For the text-containing cell, return its midpoint in (x, y) coordinate format. 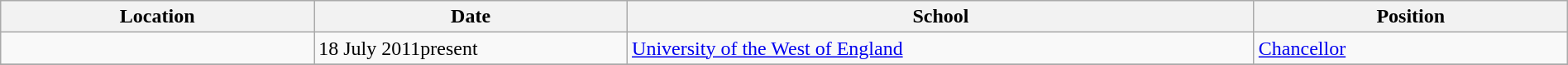
Chancellor (1411, 48)
University of the West of England (941, 48)
Position (1411, 17)
Location (157, 17)
Date (471, 17)
18 July 2011present (471, 48)
School (941, 17)
